Return the [x, y] coordinate for the center point of the cell that contains the specified text.  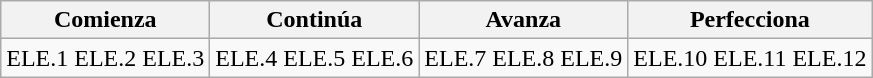
Avanza [524, 20]
ELE.4 ELE.5 ELE.6 [314, 58]
Comienza [106, 20]
ELE.7 ELE.8 ELE.9 [524, 58]
Perfecciona [750, 20]
ELE.1 ELE.2 ELE.3 [106, 58]
Continúa [314, 20]
ELE.10 ELE.11 ELE.12 [750, 58]
